For the text-containing cell, return its midpoint in (x, y) coordinate format. 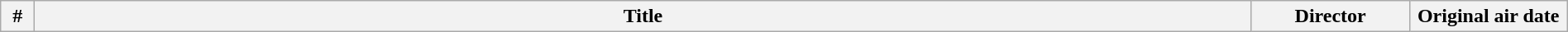
# (18, 16)
Title (643, 16)
Director (1330, 16)
Original air date (1489, 16)
